Provide the (X, Y) coordinate of the cell's center where the given text is located.  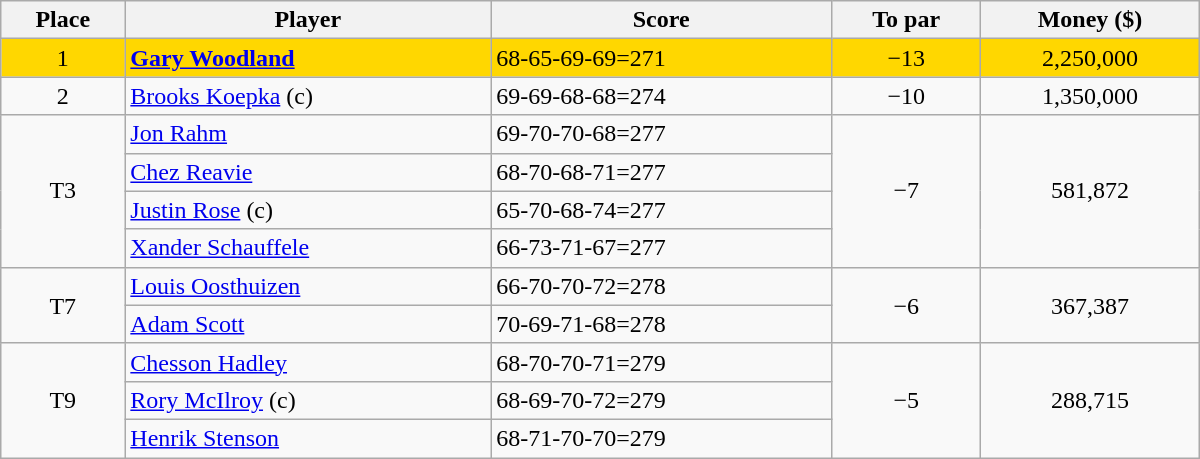
Brooks Koepka (c) (308, 96)
T9 (63, 400)
69-70-70-68=277 (662, 134)
Player (308, 20)
Adam Scott (308, 324)
Gary Woodland (308, 58)
Rory McIlroy (c) (308, 400)
1,350,000 (1090, 96)
70-69-71-68=278 (662, 324)
−13 (906, 58)
To par (906, 20)
68-70-70-71=279 (662, 362)
2 (63, 96)
2,250,000 (1090, 58)
Jon Rahm (308, 134)
Money ($) (1090, 20)
Chez Reavie (308, 172)
−10 (906, 96)
68-65-69-69=271 (662, 58)
68-71-70-70=279 (662, 438)
Justin Rose (c) (308, 210)
68-70-68-71=277 (662, 172)
Chesson Hadley (308, 362)
66-73-71-67=277 (662, 248)
581,872 (1090, 191)
69-69-68-68=274 (662, 96)
Henrik Stenson (308, 438)
T3 (63, 191)
Score (662, 20)
367,387 (1090, 305)
68-69-70-72=279 (662, 400)
Xander Schauffele (308, 248)
1 (63, 58)
Place (63, 20)
−5 (906, 400)
65-70-68-74=277 (662, 210)
66-70-70-72=278 (662, 286)
288,715 (1090, 400)
−7 (906, 191)
T7 (63, 305)
Louis Oosthuizen (308, 286)
−6 (906, 305)
